Identify which cell holds the provided text, then report its [x, y] central coordinate. 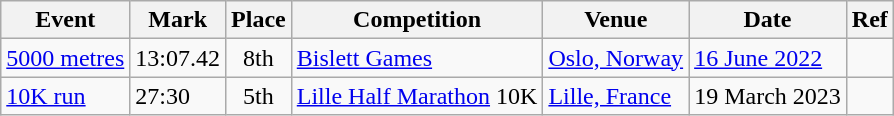
16 June 2022 [768, 58]
Lille, France [616, 96]
Venue [616, 20]
Event [66, 20]
13:07.42 [178, 58]
Oslo, Norway [616, 58]
Place [259, 20]
Competition [417, 20]
Lille Half Marathon 10K [417, 96]
Mark [178, 20]
8th [259, 58]
10K run [66, 96]
19 March 2023 [768, 96]
Date [768, 20]
27:30 [178, 96]
5th [259, 96]
Ref [870, 20]
5000 metres [66, 58]
Bislett Games [417, 58]
